For the text-containing cell, return its midpoint in [X, Y] coordinate format. 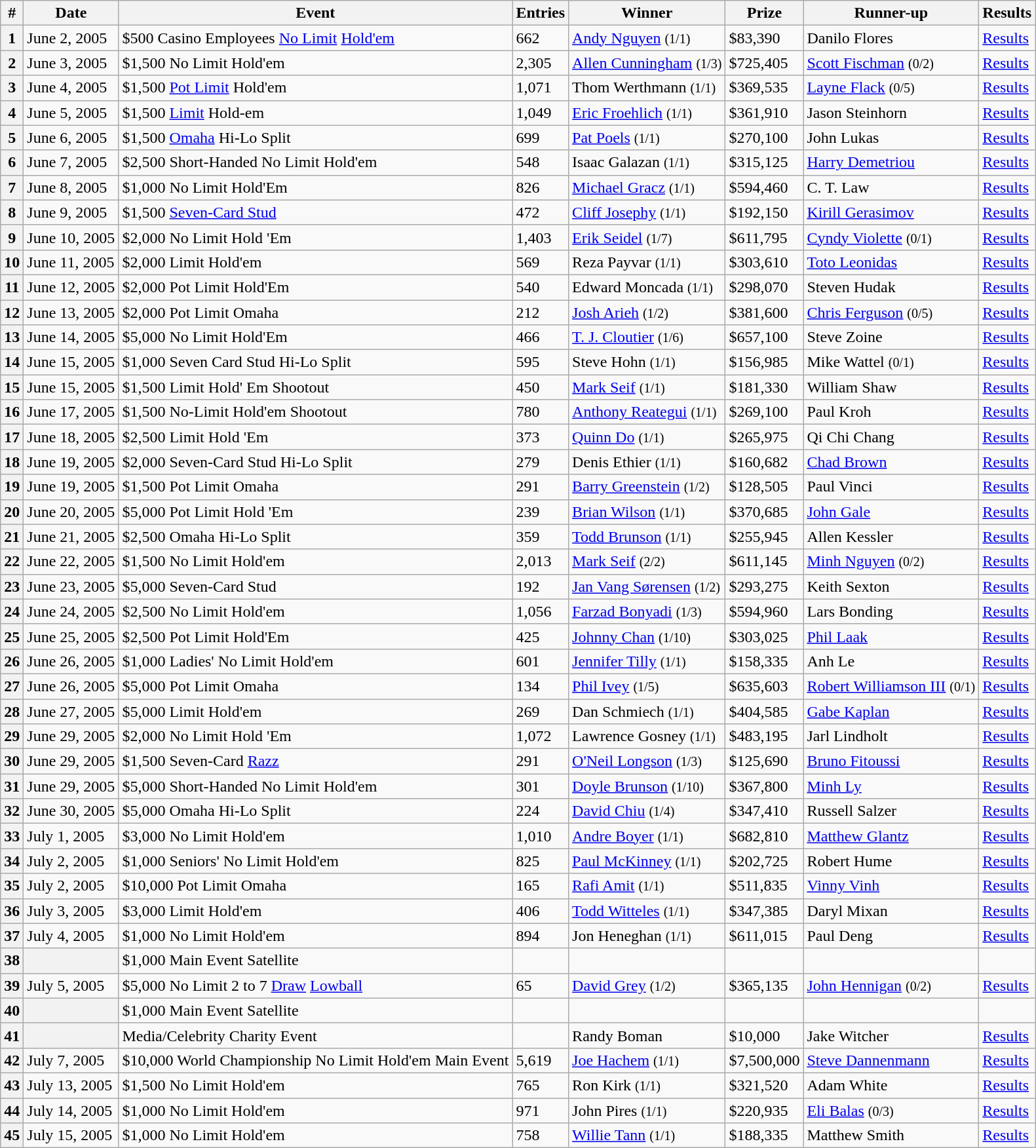
Anh Le [891, 661]
192 [541, 586]
239 [541, 512]
$1,000 Ladies' No Limit Hold'em [316, 661]
$188,335 [764, 1136]
June 2, 2005 [71, 38]
38 [12, 961]
$5,000 No Limit Hold'Em [316, 337]
$682,810 [764, 836]
June 3, 2005 [71, 63]
548 [541, 163]
Jason Steinhorn [891, 113]
Runner-up [891, 13]
$5,000 No Limit 2 to 7 Draw Lowball [316, 985]
$2,500 Pot Limit Hold'Em [316, 636]
662 [541, 38]
40 [12, 1010]
$594,960 [764, 611]
$483,195 [764, 737]
Adam White [891, 1085]
45 [12, 1136]
Daryl Mixan [891, 911]
Farzad Bonyadi (1/3) [647, 611]
Jan Vang Sørensen (1/2) [647, 586]
Josh Arieh (1/2) [647, 313]
$160,682 [764, 462]
Steve Zoine [891, 337]
540 [541, 287]
29 [12, 737]
June 25, 2005 [71, 636]
Randy Boman [647, 1035]
$156,985 [764, 362]
$293,275 [764, 586]
Prize [764, 13]
July 5, 2005 [71, 985]
466 [541, 337]
780 [541, 412]
$3,000 No Limit Hold'em [316, 836]
July 3, 2005 [71, 911]
June 24, 2005 [71, 611]
Reza Payvar (1/1) [647, 262]
$10,000 World Championship No Limit Hold'em Main Event [316, 1060]
165 [541, 886]
$594,460 [764, 187]
5,619 [541, 1060]
June 22, 2005 [71, 562]
18 [12, 462]
16 [12, 412]
41 [12, 1035]
July 13, 2005 [71, 1085]
894 [541, 936]
450 [541, 387]
Vinny Vinh [891, 886]
$321,520 [764, 1085]
Cyndy Violette (0/1) [891, 237]
$3,000 Limit Hold'em [316, 911]
Willie Tann (1/1) [647, 1136]
Jarl Lindholt [891, 737]
Ron Kirk (1/1) [647, 1085]
$657,100 [764, 337]
Bruno Fitoussi [891, 761]
7 [12, 187]
13 [12, 337]
Todd Witteles (1/1) [647, 911]
212 [541, 313]
Harry Demetriou [891, 163]
$5,000 Pot Limit Omaha [316, 686]
C. T. Law [891, 187]
$369,535 [764, 88]
37 [12, 936]
20 [12, 512]
Mark Seif (1/1) [647, 387]
# [12, 13]
31 [12, 786]
35 [12, 886]
1,049 [541, 113]
$269,100 [764, 412]
1,056 [541, 611]
June 7, 2005 [71, 163]
$5,000 Limit Hold'em [316, 711]
Robert Williamson III (0/1) [891, 686]
472 [541, 212]
Steve Dannenmann [891, 1060]
224 [541, 811]
Eli Balas (0/3) [891, 1111]
Brian Wilson (1/1) [647, 512]
2 [12, 63]
$404,585 [764, 711]
3 [12, 88]
825 [541, 861]
2,305 [541, 63]
1,403 [541, 237]
826 [541, 187]
$270,100 [764, 138]
$125,690 [764, 761]
$1,500 Pot Limit Hold'em [316, 88]
Dan Schmiech (1/1) [647, 711]
Gabe Kaplan [891, 711]
Event [316, 13]
Qi Chi Chang [891, 437]
Danilo Flores [891, 38]
$1,500 Limit Hold-em [316, 113]
15 [12, 387]
July 1, 2005 [71, 836]
1 [12, 38]
$7,500,000 [764, 1060]
John Pires (1/1) [647, 1111]
John Gale [891, 512]
June 11, 2005 [71, 262]
June 18, 2005 [71, 437]
Joe Hachem (1/1) [647, 1060]
8 [12, 212]
32 [12, 811]
$1,500 Seven-Card Stud [316, 212]
$5,000 Seven-Card Stud [316, 586]
June 10, 2005 [71, 237]
Robert Hume [891, 861]
$2,000 Limit Hold'em [316, 262]
$1,000 No Limit Hold'Em [316, 187]
Jon Heneghan (1/1) [647, 936]
Russell Salzer [891, 811]
$2,500 No Limit Hold'em [316, 611]
30 [12, 761]
Kirill Gerasimov [891, 212]
O'Neil Longson (1/3) [647, 761]
34 [12, 861]
Barry Greenstein (1/2) [647, 487]
$303,610 [764, 262]
Jennifer Tilly (1/1) [647, 661]
$2,500 Short-Handed No Limit Hold'em [316, 163]
$1,000 Seven Card Stud Hi-Lo Split [316, 362]
Matthew Glantz [891, 836]
$1,500 No-Limit Hold'em Shootout [316, 412]
June 8, 2005 [71, 187]
$611,145 [764, 562]
373 [541, 437]
Entries [541, 13]
21 [12, 537]
36 [12, 911]
1,072 [541, 737]
Paul McKinney (1/1) [647, 861]
23 [12, 586]
$611,795 [764, 237]
$2,000 Seven-Card Stud Hi-Lo Split [316, 462]
279 [541, 462]
11 [12, 287]
Toto Leonidas [891, 262]
Quinn Do (1/1) [647, 437]
Matthew Smith [891, 1136]
19 [12, 487]
$347,385 [764, 911]
Edward Moncada (1/1) [647, 287]
$381,600 [764, 313]
June 4, 2005 [71, 88]
$1,500 Omaha Hi-Lo Split [316, 138]
Michael Gracz (1/1) [647, 187]
$347,410 [764, 811]
June 17, 2005 [71, 412]
43 [12, 1085]
Chris Ferguson (0/5) [891, 313]
$365,135 [764, 985]
359 [541, 537]
4 [12, 113]
$5,000 Pot Limit Hold 'Em [316, 512]
Phil Laak [891, 636]
$255,945 [764, 537]
44 [12, 1111]
Date [71, 13]
$611,015 [764, 936]
5 [12, 138]
$2,000 Pot Limit Omaha [316, 313]
6 [12, 163]
June 6, 2005 [71, 138]
Phil Ivey (1/5) [647, 686]
$2,500 Omaha Hi-Lo Split [316, 537]
406 [541, 911]
765 [541, 1085]
$265,975 [764, 437]
$192,150 [764, 212]
$298,070 [764, 287]
$181,330 [764, 387]
65 [541, 985]
Johnny Chan (1/10) [647, 636]
24 [12, 611]
699 [541, 138]
Layne Flack (0/5) [891, 88]
$367,800 [764, 786]
Allen Cunningham (1/3) [647, 63]
June 9, 2005 [71, 212]
Paul Vinci [891, 487]
Paul Kroh [891, 412]
Thom Werthmann (1/1) [647, 88]
$2,500 Limit Hold 'Em [316, 437]
33 [12, 836]
John Hennigan (0/2) [891, 985]
$361,910 [764, 113]
T. J. Cloutier (1/6) [647, 337]
$158,335 [764, 661]
14 [12, 362]
June 27, 2005 [71, 711]
758 [541, 1136]
10 [12, 262]
595 [541, 362]
Allen Kessler [891, 537]
569 [541, 262]
1,010 [541, 836]
David Chiu (1/4) [647, 811]
July 15, 2005 [71, 1136]
Cliff Josephy (1/1) [647, 212]
39 [12, 985]
Chad Brown [891, 462]
$10,000 Pot Limit Omaha [316, 886]
Lawrence Gosney (1/1) [647, 737]
John Lukas [891, 138]
William Shaw [891, 387]
Paul Deng [891, 936]
Keith Sexton [891, 586]
301 [541, 786]
July 4, 2005 [71, 936]
Pat Poels (1/1) [647, 138]
$2,000 Pot Limit Hold'Em [316, 287]
$1,500 Seven-Card Razz [316, 761]
June 20, 2005 [71, 512]
$725,405 [764, 63]
June 13, 2005 [71, 313]
Andre Boyer (1/1) [647, 836]
425 [541, 636]
601 [541, 661]
$635,603 [764, 686]
25 [12, 636]
Erik Seidel (1/7) [647, 237]
26 [12, 661]
Steve Hohn (1/1) [647, 362]
269 [541, 711]
Andy Nguyen (1/1) [647, 38]
Isaac Galazan (1/1) [647, 163]
Media/Celebrity Charity Event [316, 1035]
June 23, 2005 [71, 586]
$370,685 [764, 512]
2,013 [541, 562]
Eric Froehlich (1/1) [647, 113]
9 [12, 237]
$315,125 [764, 163]
$1,500 Limit Hold' Em Shootout [316, 387]
Lars Bonding [891, 611]
Denis Ethier (1/1) [647, 462]
Rafi Amit (1/1) [647, 886]
$511,835 [764, 886]
Scott Fischman (0/2) [891, 63]
Winner [647, 13]
Minh Ly [891, 786]
$83,390 [764, 38]
July 7, 2005 [71, 1060]
Minh Nguyen (0/2) [891, 562]
$128,505 [764, 487]
Steven Hudak [891, 287]
$220,935 [764, 1111]
June 21, 2005 [71, 537]
Mark Seif (2/2) [647, 562]
971 [541, 1111]
134 [541, 686]
Mike Wattel (0/1) [891, 362]
Jake Witcher [891, 1035]
27 [12, 686]
42 [12, 1060]
July 14, 2005 [71, 1111]
$10,000 [764, 1035]
$202,725 [764, 861]
$1,500 Pot Limit Omaha [316, 487]
June 30, 2005 [71, 811]
12 [12, 313]
$5,000 Short-Handed No Limit Hold'em [316, 786]
$303,025 [764, 636]
June 14, 2005 [71, 337]
June 12, 2005 [71, 287]
22 [12, 562]
17 [12, 437]
Doyle Brunson (1/10) [647, 786]
$5,000 Omaha Hi-Lo Split [316, 811]
David Grey (1/2) [647, 985]
28 [12, 711]
$1,000 Seniors' No Limit Hold'em [316, 861]
Anthony Reategui (1/1) [647, 412]
$500 Casino Employees No Limit Hold'em [316, 38]
1,071 [541, 88]
Todd Brunson (1/1) [647, 537]
June 5, 2005 [71, 113]
